Locate the cell with the specified text and output its [x, y] center coordinate. 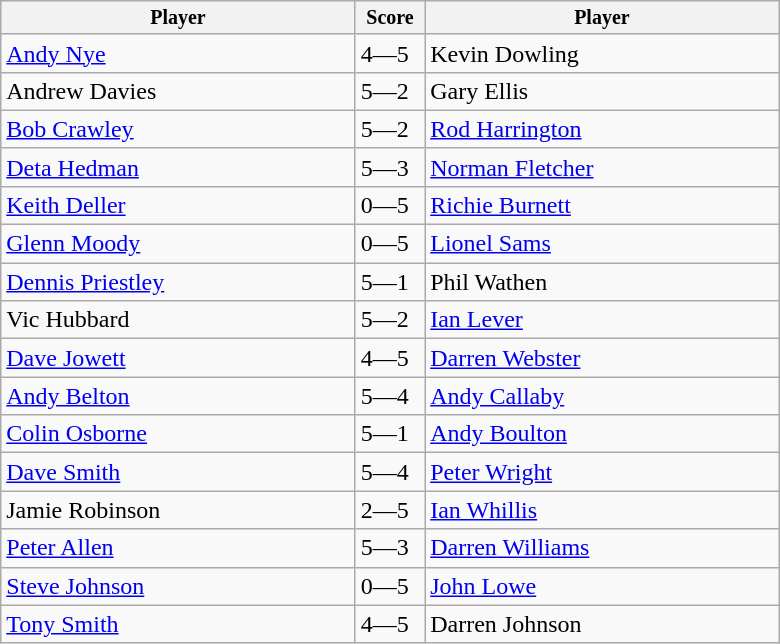
Andy Boulton [602, 434]
Peter Wright [602, 472]
Norman Fletcher [602, 167]
Steve Johnson [178, 586]
Dave Jowett [178, 358]
Dennis Priestley [178, 282]
Lionel Sams [602, 244]
Andy Belton [178, 396]
Darren Johnson [602, 624]
Gary Ellis [602, 91]
2—5 [390, 510]
Glenn Moody [178, 244]
Ian Whillis [602, 510]
Deta Hedman [178, 167]
Bob Crawley [178, 129]
Rod Harrington [602, 129]
Keith Deller [178, 205]
Vic Hubbard [178, 320]
Dave Smith [178, 472]
Darren Williams [602, 548]
Score [390, 18]
Phil Wathen [602, 282]
Andy Callaby [602, 396]
Colin Osborne [178, 434]
John Lowe [602, 586]
Jamie Robinson [178, 510]
Kevin Dowling [602, 53]
Ian Lever [602, 320]
Andrew Davies [178, 91]
Richie Burnett [602, 205]
Darren Webster [602, 358]
Peter Allen [178, 548]
Tony Smith [178, 624]
Andy Nye [178, 53]
